Search for the cell housing the specified text and yield its (x, y) center coordinate. 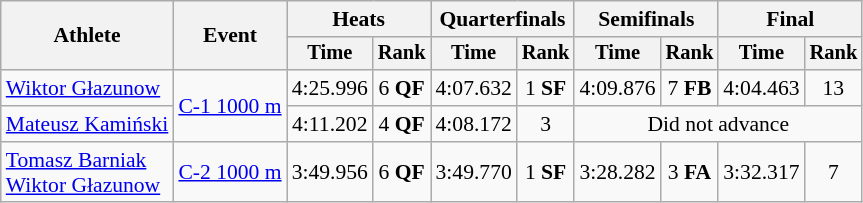
Heats (359, 19)
4:25.996 (330, 88)
Quarterfinals (502, 19)
3:32.317 (761, 172)
7 FB (690, 88)
C-2 1000 m (230, 172)
3:28.282 (617, 172)
4:09.876 (617, 88)
C-1 1000 m (230, 106)
4:04.463 (761, 88)
3 FA (690, 172)
Final (790, 19)
Mateusz Kamiński (88, 124)
Semifinals (646, 19)
Did not advance (718, 124)
4:08.172 (473, 124)
Tomasz BarniakWiktor Głazunow (88, 172)
Event (230, 36)
7 (834, 172)
3:49.770 (473, 172)
4:07.632 (473, 88)
Athlete (88, 36)
4 QF (402, 124)
3:49.956 (330, 172)
3 (546, 124)
13 (834, 88)
4:11.202 (330, 124)
Wiktor Głazunow (88, 88)
